Pinpoint the cell where the given text exists, returning its (X, Y) midpoint coordinate. 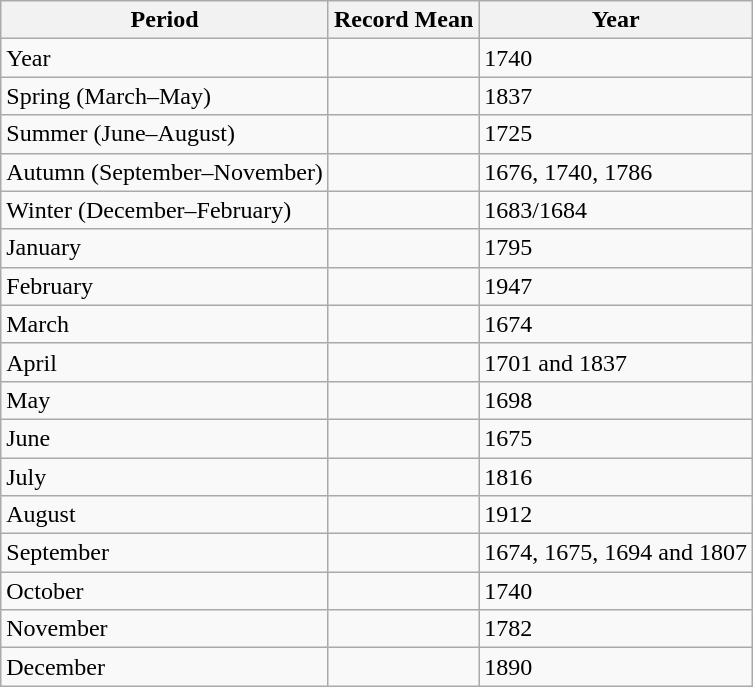
November (165, 629)
1837 (616, 96)
Autumn (September–November) (165, 172)
1675 (616, 438)
1947 (616, 286)
1683/1684 (616, 210)
Summer (June–August) (165, 134)
April (165, 362)
May (165, 400)
September (165, 553)
Winter (December–February) (165, 210)
June (165, 438)
1701 and 1837 (616, 362)
1912 (616, 515)
1795 (616, 248)
1890 (616, 667)
Period (165, 20)
February (165, 286)
1698 (616, 400)
1782 (616, 629)
October (165, 591)
July (165, 477)
Spring (March–May) (165, 96)
December (165, 667)
1816 (616, 477)
1674, 1675, 1694 and 1807 (616, 553)
1676, 1740, 1786 (616, 172)
1674 (616, 324)
January (165, 248)
1725 (616, 134)
Record Mean (403, 20)
August (165, 515)
March (165, 324)
